For the text-containing cell, return its midpoint in (x, y) coordinate format. 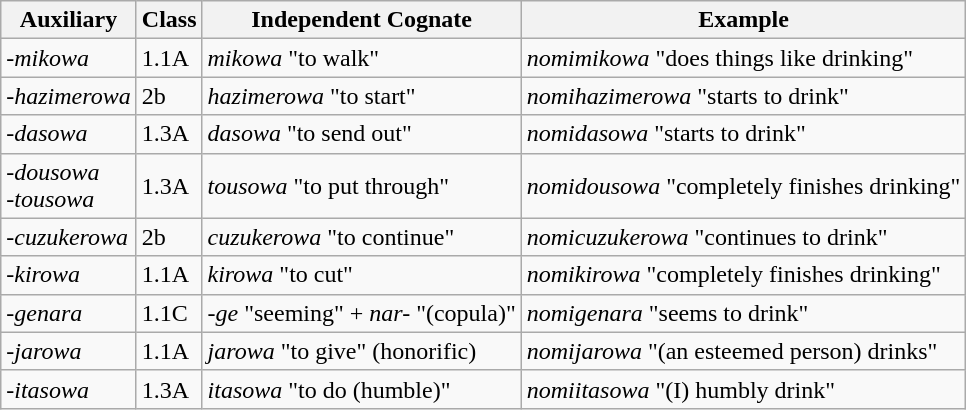
Class (169, 20)
-kirowa (69, 275)
-itasowa (69, 389)
-cuzukerowa (69, 237)
-mikowa (69, 58)
-dasowa (69, 134)
Example (744, 20)
-genara (69, 313)
nomiitasowa "(I) humbly drink" (744, 389)
tousowa "to put through" (362, 186)
itasowa "to do (humble)" (362, 389)
-ge "seeming" + nar- "(copula)" (362, 313)
dasowa "to send out" (362, 134)
-hazimerowa (69, 96)
-jarowa (69, 351)
nomimikowa "does things like drinking" (744, 58)
1.1C (169, 313)
nomigenara "seems to drink" (744, 313)
nomidousowa "completely finishes drinking" (744, 186)
mikowa "to walk" (362, 58)
-dousowa-tousowa (69, 186)
nomicuzukerowa "continues to drink" (744, 237)
hazimerowa "to start" (362, 96)
nomikirowa "completely finishes drinking" (744, 275)
kirowa "to cut" (362, 275)
nomihazimerowa "starts to drink" (744, 96)
nomijarowa "(an esteemed person) drinks" (744, 351)
jarowa "to give" (honorific) (362, 351)
Independent Cognate (362, 20)
nomidasowa "starts to drink" (744, 134)
Auxiliary (69, 20)
cuzukerowa "to continue" (362, 237)
